From the cell containing the given text, extract its center point as [x, y] coordinate. 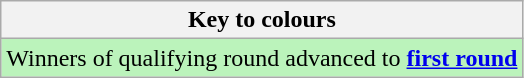
Key to colours [262, 20]
Winners of qualifying round advanced to first round [262, 58]
